Output the (x, y) coordinate of the center of the cell containing the given text.  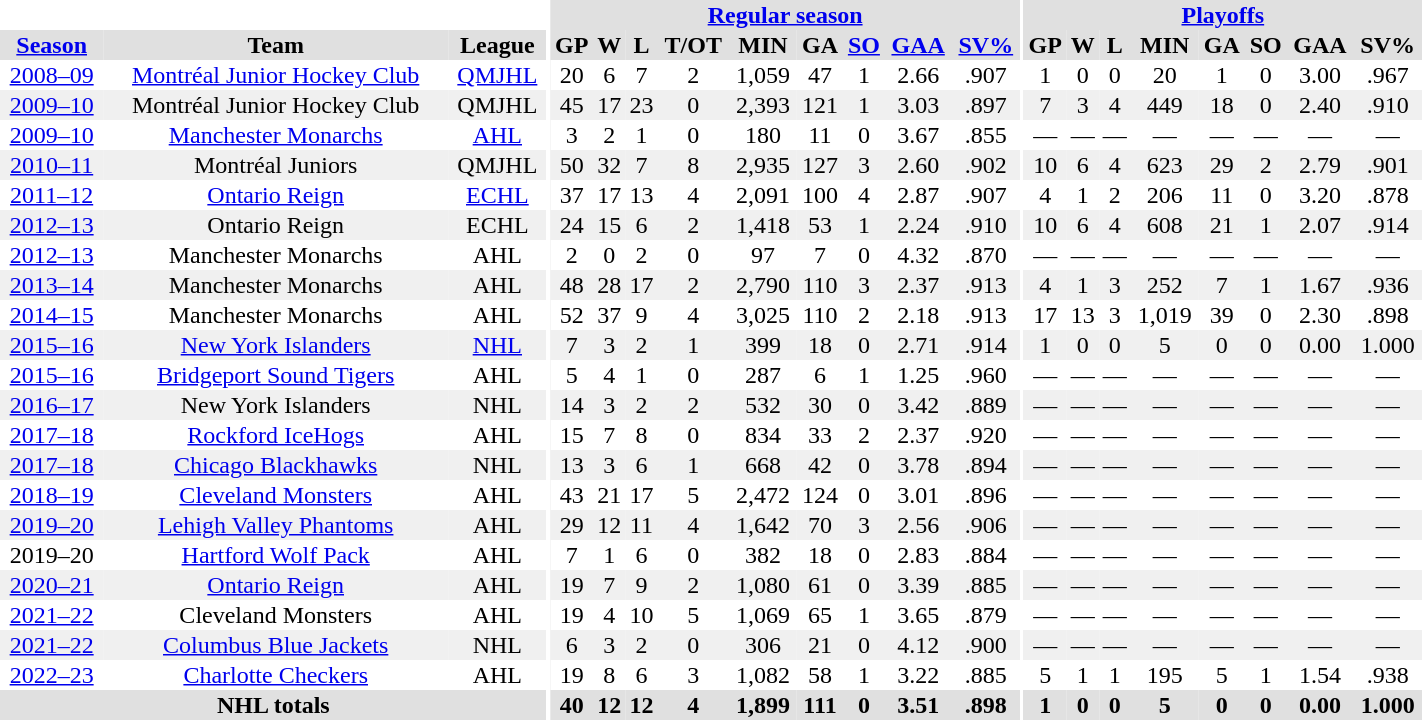
3.65 (918, 615)
668 (763, 465)
Team (276, 45)
287 (763, 375)
61 (820, 585)
3.20 (1320, 195)
43 (572, 495)
Season (52, 45)
2.71 (918, 345)
40 (572, 705)
2.83 (918, 555)
2,790 (763, 285)
127 (820, 165)
2013–14 (52, 285)
Chicago Blackhawks (276, 465)
.855 (986, 135)
2.87 (918, 195)
NHL totals (274, 705)
65 (820, 615)
3.67 (918, 135)
1,899 (763, 705)
2.24 (918, 225)
1.54 (1320, 675)
Bridgeport Sound Tigers (276, 375)
111 (820, 705)
Montréal Juniors (276, 165)
834 (763, 435)
Hartford Wolf Pack (276, 555)
3.22 (918, 675)
2010–11 (52, 165)
Rockford IceHogs (276, 435)
97 (763, 255)
2.56 (918, 525)
24 (572, 225)
2,472 (763, 495)
4.32 (918, 255)
.967 (1388, 75)
Charlotte Checkers (276, 675)
52 (572, 315)
45 (572, 105)
T/OT (693, 45)
399 (763, 345)
1,069 (763, 615)
.936 (1388, 285)
1,418 (763, 225)
.896 (986, 495)
1,642 (763, 525)
30 (820, 405)
449 (1165, 105)
2011–12 (52, 195)
47 (820, 75)
23 (641, 105)
53 (820, 225)
.902 (986, 165)
1,082 (763, 675)
39 (1222, 315)
Regular season (785, 15)
124 (820, 495)
2008–09 (52, 75)
2.40 (1320, 105)
195 (1165, 675)
1,019 (1165, 315)
2,393 (763, 105)
14 (572, 405)
3.42 (918, 405)
.900 (986, 645)
3.03 (918, 105)
42 (820, 465)
2.79 (1320, 165)
.878 (1388, 195)
70 (820, 525)
Lehigh Valley Phantoms (276, 525)
4.12 (918, 645)
2.30 (1320, 315)
Playoffs (1223, 15)
1.25 (918, 375)
1.67 (1320, 285)
58 (820, 675)
3,025 (763, 315)
.938 (1388, 675)
League (498, 45)
48 (572, 285)
33 (820, 435)
608 (1165, 225)
206 (1165, 195)
382 (763, 555)
.901 (1388, 165)
.920 (986, 435)
Columbus Blue Jackets (276, 645)
2,935 (763, 165)
3.01 (918, 495)
2018–19 (52, 495)
.897 (986, 105)
50 (572, 165)
3.78 (918, 465)
2.66 (918, 75)
121 (820, 105)
532 (763, 405)
2,091 (763, 195)
2020–21 (52, 585)
100 (820, 195)
3.00 (1320, 75)
3.51 (918, 705)
.870 (986, 255)
2.07 (1320, 225)
3.39 (918, 585)
28 (609, 285)
252 (1165, 285)
.960 (986, 375)
.884 (986, 555)
2.18 (918, 315)
.879 (986, 615)
32 (609, 165)
.894 (986, 465)
623 (1165, 165)
180 (763, 135)
306 (763, 645)
1,059 (763, 75)
2.60 (918, 165)
2016–17 (52, 405)
2014–15 (52, 315)
1,080 (763, 585)
2022–23 (52, 675)
.906 (986, 525)
.889 (986, 405)
